From the cell containing the given text, extract its center point as [X, Y] coordinate. 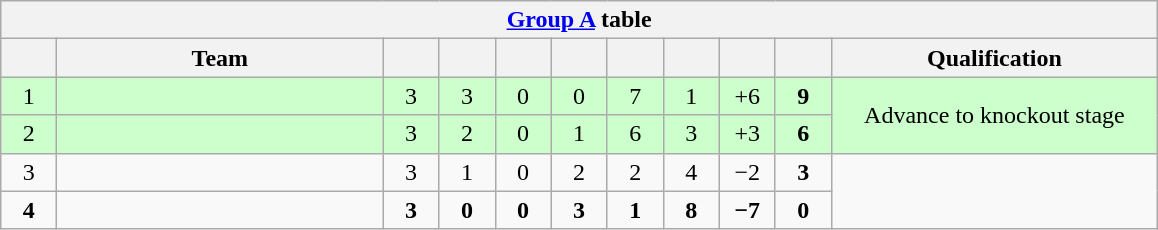
Team [220, 58]
8 [691, 210]
+6 [747, 96]
9 [803, 96]
+3 [747, 134]
−7 [747, 210]
Qualification [994, 58]
−2 [747, 172]
Advance to knockout stage [994, 115]
Group A table [580, 20]
7 [635, 96]
